For the text-containing cell, return its midpoint in (X, Y) coordinate format. 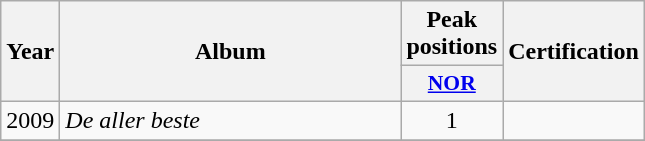
Peak positions (452, 34)
Album (230, 52)
Year (30, 52)
De aller beste (230, 120)
2009 (30, 120)
Certification (574, 52)
1 (452, 120)
NOR (452, 84)
